Determine the [x, y] coordinate at the center of the cell enclosing the given text.  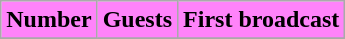
Number [49, 20]
Guests [137, 20]
First broadcast [262, 20]
